Find where the given text appears and provide that cell's center as (x, y) coordinate. 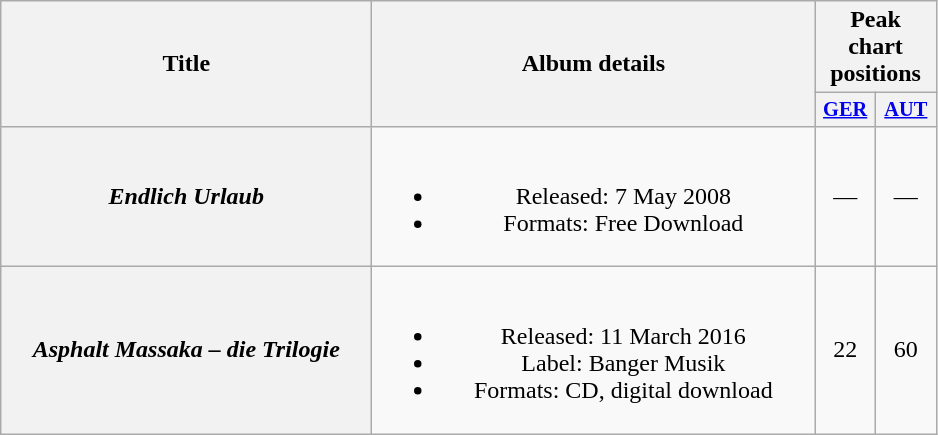
Title (186, 64)
Endlich Urlaub (186, 196)
Album details (594, 64)
AUT (906, 110)
22 (846, 350)
GER (846, 110)
Released: 11 March 2016Label: Banger MusikFormats: CD, digital download (594, 350)
60 (906, 350)
Released: 7 May 2008Formats: Free Download (594, 196)
Peak chart positions (876, 47)
Asphalt Massaka – die Trilogie (186, 350)
